Search for the cell housing the specified text and yield its (x, y) center coordinate. 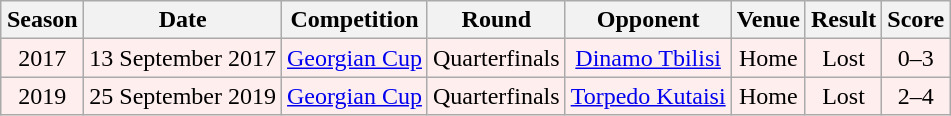
13 September 2017 (183, 58)
Season (42, 20)
Round (496, 20)
25 September 2019 (183, 96)
Score (916, 20)
2017 (42, 58)
2019 (42, 96)
Torpedo Kutaisi (648, 96)
Opponent (648, 20)
Dinamo Tbilisi (648, 58)
Result (843, 20)
2–4 (916, 96)
Date (183, 20)
Competition (355, 20)
0–3 (916, 58)
Venue (768, 20)
